Return the (x, y) coordinate for the center point of the cell that contains the specified text.  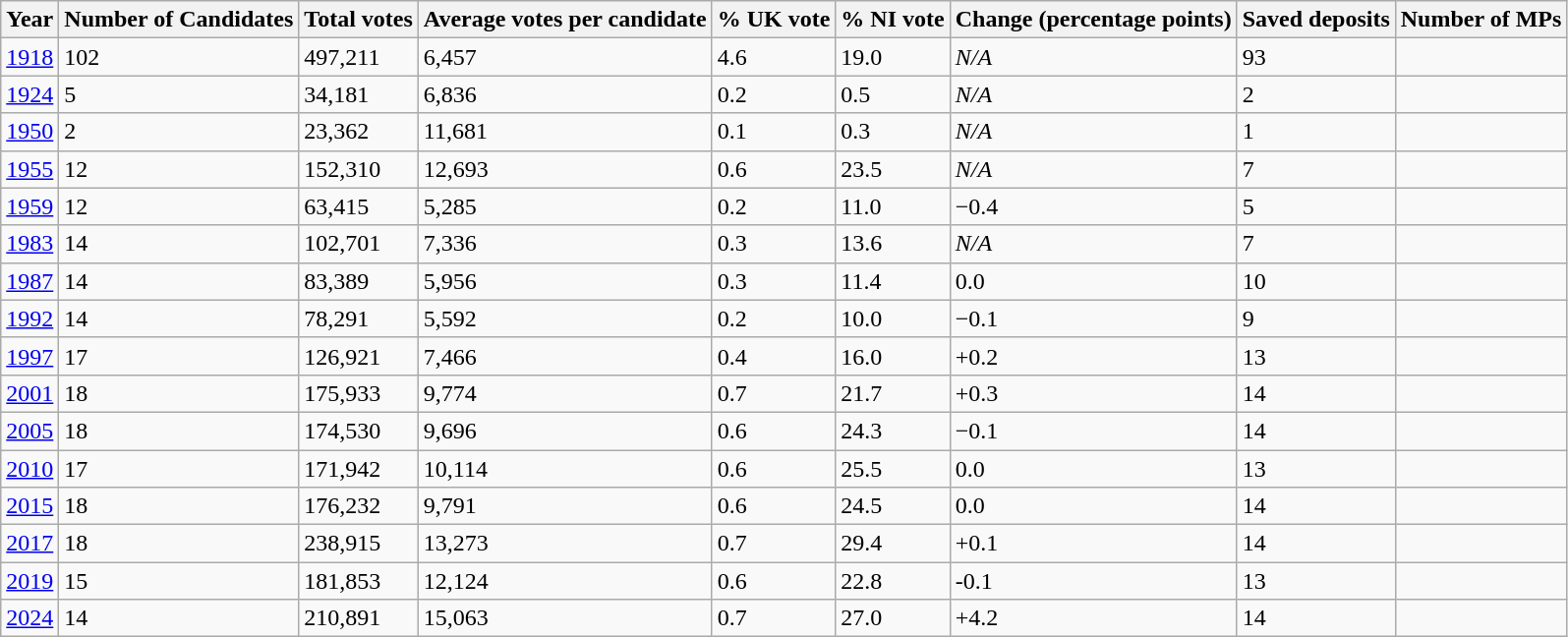
15,063 (564, 618)
15 (179, 581)
10,114 (564, 469)
4.6 (774, 57)
78,291 (359, 318)
+0.2 (1093, 356)
63,415 (359, 206)
497,211 (359, 57)
152,310 (359, 169)
5,592 (564, 318)
171,942 (359, 469)
6,457 (564, 57)
12,124 (564, 581)
7,336 (564, 244)
+4.2 (1093, 618)
23,362 (359, 132)
Total votes (359, 20)
13.6 (893, 244)
34,181 (359, 94)
9 (1315, 318)
1959 (29, 206)
1983 (29, 244)
22.8 (893, 581)
102,701 (359, 244)
1918 (29, 57)
1 (1315, 132)
1950 (29, 132)
+0.1 (1093, 544)
174,530 (359, 431)
0.1 (774, 132)
1992 (29, 318)
9,696 (564, 431)
23.5 (893, 169)
9,774 (564, 393)
2005 (29, 431)
181,853 (359, 581)
21.7 (893, 393)
210,891 (359, 618)
175,933 (359, 393)
1955 (29, 169)
5,956 (564, 281)
11,681 (564, 132)
93 (1315, 57)
16.0 (893, 356)
29.4 (893, 544)
Number of Candidates (179, 20)
+0.3 (1093, 393)
12,693 (564, 169)
10.0 (893, 318)
7,466 (564, 356)
176,232 (359, 506)
6,836 (564, 94)
13,273 (564, 544)
1987 (29, 281)
10 (1315, 281)
0.5 (893, 94)
27.0 (893, 618)
2001 (29, 393)
2019 (29, 581)
−0.4 (1093, 206)
Saved deposits (1315, 20)
25.5 (893, 469)
Average votes per candidate (564, 20)
9,791 (564, 506)
1997 (29, 356)
0.4 (774, 356)
% UK vote (774, 20)
Number of MPs (1481, 20)
1924 (29, 94)
2015 (29, 506)
Year (29, 20)
2017 (29, 544)
Change (percentage points) (1093, 20)
83,389 (359, 281)
24.3 (893, 431)
2010 (29, 469)
24.5 (893, 506)
19.0 (893, 57)
11.4 (893, 281)
-0.1 (1093, 581)
% NI vote (893, 20)
102 (179, 57)
11.0 (893, 206)
5,285 (564, 206)
2024 (29, 618)
238,915 (359, 544)
126,921 (359, 356)
